Return the (x, y) coordinate for the center point of the cell that contains the specified text.  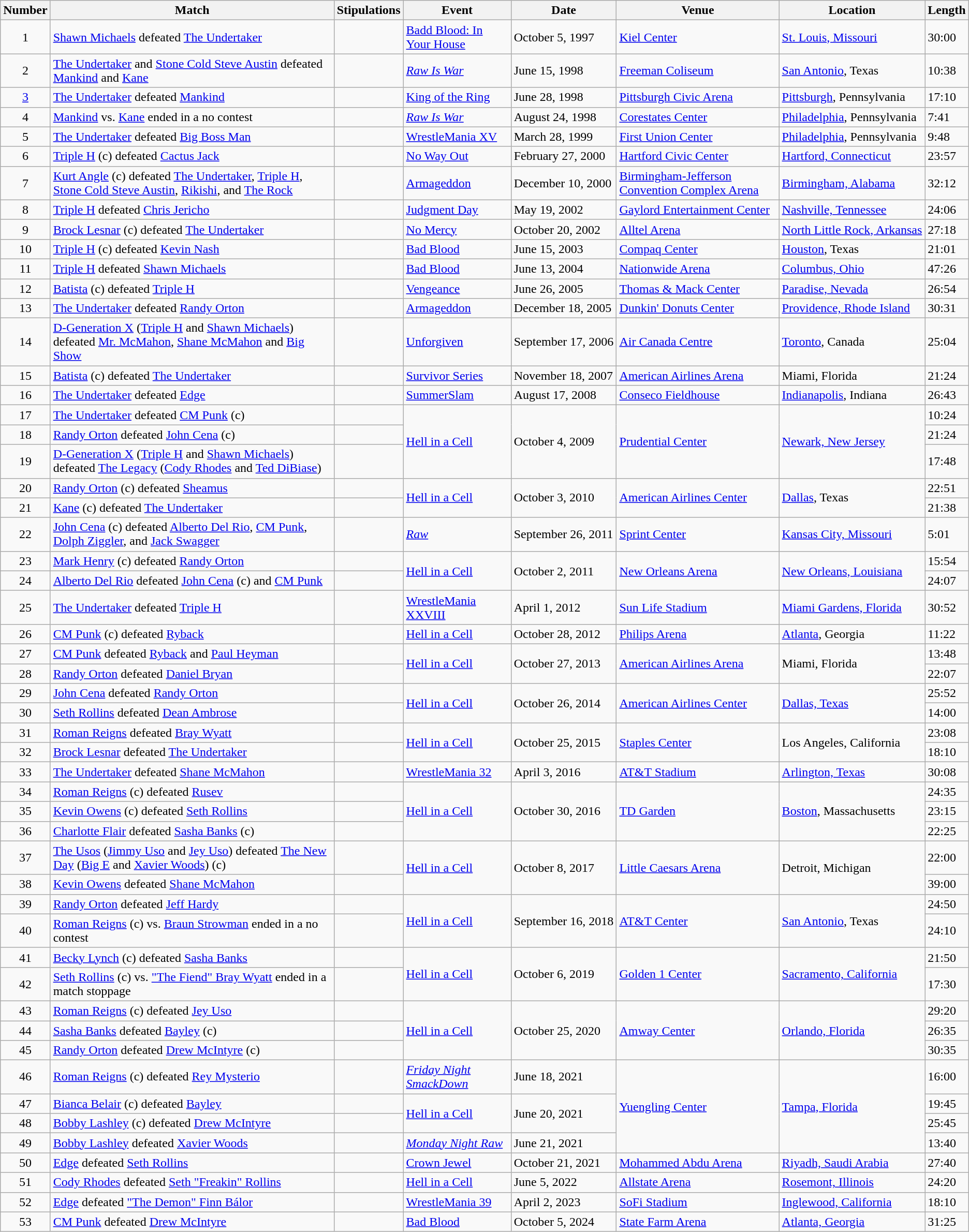
53 (25, 1222)
24:07 (947, 581)
15:54 (947, 561)
42 (25, 984)
Thomas & Mack Center (698, 288)
Seth Rollins (c) vs. "The Fiend" Bray Wyatt ended in a match stoppage (192, 984)
12 (25, 288)
TD Garden (698, 811)
June 15, 2003 (564, 249)
Roman Reigns (c) vs. Braun Strowman ended in a no contest (192, 930)
Roman Reigns (c) defeated Rey Mysterio (192, 1077)
February 27, 2000 (564, 156)
New Orleans, Louisiana (852, 571)
9 (25, 229)
23:57 (947, 156)
51 (25, 1182)
CM Punk defeated Ryback and Paul Heyman (192, 654)
October 30, 2016 (564, 811)
49 (25, 1143)
13:40 (947, 1143)
31:25 (947, 1222)
June 18, 2021 (564, 1077)
Inglewood, California (852, 1202)
Monday Night Raw (457, 1143)
Randy Orton defeated Jeff Hardy (192, 904)
State Farm Arena (698, 1222)
Boston, Massachusetts (852, 811)
22:00 (947, 858)
31 (25, 733)
Kane (c) defeated The Undertaker (192, 508)
No Way Out (457, 156)
October 26, 2014 (564, 703)
19:45 (947, 1104)
April 2, 2023 (564, 1202)
29:20 (947, 1011)
Riyadh, Saudi Arabia (852, 1163)
Kansas City, Missouri (852, 534)
Indianapolis, Indiana (852, 395)
Randy Orton defeated John Cena (c) (192, 435)
Randy Orton defeated Daniel Bryan (192, 673)
Detroit, Michigan (852, 867)
Little Caesars Arena (698, 867)
32 (25, 752)
23:08 (947, 733)
June 13, 2004 (564, 269)
Hartford, Connecticut (852, 156)
Length (947, 10)
The Undertaker defeated Shane McMahon (192, 772)
WrestleMania XXVIII (457, 607)
The Undertaker defeated Mankind (192, 97)
Sacramento, California (852, 974)
D-Generation X (Triple H and Shawn Michaels) defeated The Legacy (Cody Rhodes and Ted DiBiase) (192, 462)
23:15 (947, 811)
Crown Jewel (457, 1163)
Golden 1 Center (698, 974)
Triple H (c) defeated Cactus Jack (192, 156)
No Mercy (457, 229)
Prudential Center (698, 442)
Nashville, Tennessee (852, 210)
June 15, 1998 (564, 70)
Hartford Civic Center (698, 156)
October 5, 1997 (564, 37)
Amway Center (698, 1030)
Badd Blood: In Your House (457, 37)
24:06 (947, 210)
October 21, 2021 (564, 1163)
WrestleMania XV (457, 137)
Conseco Fieldhouse (698, 395)
Triple H defeated Chris Jericho (192, 210)
16:00 (947, 1077)
5 (25, 137)
August 24, 1998 (564, 117)
25:52 (947, 693)
Randy Orton defeated Drew McIntyre (c) (192, 1050)
Mark Henry (c) defeated Randy Orton (192, 561)
10:24 (947, 415)
Houston, Texas (852, 249)
October 25, 2020 (564, 1030)
Vengeance (457, 288)
Corestates Center (698, 117)
22:07 (947, 673)
45 (25, 1050)
13 (25, 308)
Columbus, Ohio (852, 269)
October 20, 2002 (564, 229)
Philips Arena (698, 634)
Arlington, Texas (852, 772)
Los Angeles, California (852, 743)
10 (25, 249)
Air Canada Centre (698, 342)
Triple H defeated Shawn Michaels (192, 269)
Sprint Center (698, 534)
3 (25, 97)
June 5, 2022 (564, 1182)
Batista (c) defeated The Undertaker (192, 376)
October 4, 2009 (564, 442)
Bobby Lashley (c) defeated Drew McIntyre (192, 1123)
Kevin Owens (c) defeated Seth Rollins (192, 811)
Triple H (c) defeated Kevin Nash (192, 249)
Dunkin' Donuts Center (698, 308)
WrestleMania 32 (457, 772)
Edge defeated Seth Rollins (192, 1163)
10:38 (947, 70)
AT&T Stadium (698, 772)
Judgment Day (457, 210)
24:35 (947, 792)
6 (25, 156)
48 (25, 1123)
Birmingham-Jefferson Convention Complex Arena (698, 183)
Sun Life Stadium (698, 607)
8 (25, 210)
Edge defeated "The Demon" Finn Bálor (192, 1202)
SoFi Stadium (698, 1202)
Roman Reigns (c) defeated Rusev (192, 792)
October 28, 2012 (564, 634)
7 (25, 183)
October 27, 2013 (564, 663)
22:51 (947, 488)
25:04 (947, 342)
24:20 (947, 1182)
41 (25, 957)
Alltel Arena (698, 229)
Newark, New Jersey (852, 442)
Stipulations (369, 10)
30:00 (947, 37)
Compaq Center (698, 249)
Bobby Lashley defeated Xavier Woods (192, 1143)
26:54 (947, 288)
28 (25, 673)
John Cena defeated Randy Orton (192, 693)
Location (852, 10)
Shawn Michaels defeated The Undertaker (192, 37)
Randy Orton (c) defeated Sheamus (192, 488)
Mankind vs. Kane ended in a no contest (192, 117)
Becky Lynch (c) defeated Sasha Banks (192, 957)
Batista (c) defeated Triple H (192, 288)
First Union Center (698, 137)
The Undertaker defeated Randy Orton (192, 308)
14:00 (947, 713)
King of the Ring (457, 97)
The Undertaker defeated Edge (192, 395)
May 19, 2002 (564, 210)
Gaylord Entertainment Center (698, 210)
24:50 (947, 904)
17:48 (947, 462)
25:45 (947, 1123)
WrestleMania 39 (457, 1202)
15 (25, 376)
April 3, 2016 (564, 772)
38 (25, 884)
June 26, 2005 (564, 288)
26:43 (947, 395)
39 (25, 904)
St. Louis, Missouri (852, 37)
14 (25, 342)
40 (25, 930)
Paradise, Nevada (852, 288)
Friday Night SmackDown (457, 1077)
Brock Lesnar (c) defeated The Undertaker (192, 229)
27:18 (947, 229)
19 (25, 462)
Charlotte Flair defeated Sasha Banks (c) (192, 831)
Kiel Center (698, 37)
Yuengling Center (698, 1106)
34 (25, 792)
SummerSlam (457, 395)
Raw (457, 534)
30:31 (947, 308)
Rosemont, Illinois (852, 1182)
Freeman Coliseum (698, 70)
47 (25, 1104)
August 17, 2008 (564, 395)
43 (25, 1011)
Roman Reigns defeated Bray Wyatt (192, 733)
7:41 (947, 117)
Bianca Belair (c) defeated Bayley (192, 1104)
Kevin Owens defeated Shane McMahon (192, 884)
4 (25, 117)
Match (192, 10)
52 (25, 1202)
Date (564, 10)
North Little Rock, Arkansas (852, 229)
Sasha Banks defeated Bayley (c) (192, 1030)
September 16, 2018 (564, 921)
16 (25, 395)
27 (25, 654)
Seth Rollins defeated Dean Ambrose (192, 713)
9:48 (947, 137)
December 18, 2005 (564, 308)
The Undertaker and Stone Cold Steve Austin defeated Mankind and Kane (192, 70)
29 (25, 693)
The Undertaker defeated CM Punk (c) (192, 415)
Orlando, Florida (852, 1030)
Birmingham, Alabama (852, 183)
September 17, 2006 (564, 342)
October 25, 2015 (564, 743)
24:10 (947, 930)
Survivor Series (457, 376)
New Orleans Arena (698, 571)
44 (25, 1030)
27:40 (947, 1163)
October 2, 2011 (564, 571)
37 (25, 858)
39:00 (947, 884)
Nationwide Arena (698, 269)
26:35 (947, 1030)
Allstate Arena (698, 1182)
30:52 (947, 607)
22:25 (947, 831)
Providence, Rhode Island (852, 308)
June 20, 2021 (564, 1114)
17:10 (947, 97)
21:38 (947, 508)
June 21, 2021 (564, 1143)
23 (25, 561)
20 (25, 488)
Toronto, Canada (852, 342)
26 (25, 634)
October 3, 2010 (564, 498)
30 (25, 713)
CM Punk (c) defeated Ryback (192, 634)
Unforgiven (457, 342)
October 8, 2017 (564, 867)
2 (25, 70)
17:30 (947, 984)
21:01 (947, 249)
June 28, 1998 (564, 97)
32:12 (947, 183)
Kurt Angle (c) defeated The Undertaker, Triple H, Stone Cold Steve Austin, Rikishi, and The Rock (192, 183)
47:26 (947, 269)
Brock Lesnar defeated The Undertaker (192, 752)
30:35 (947, 1050)
AT&T Center (698, 921)
50 (25, 1163)
33 (25, 772)
September 26, 2011 (564, 534)
1 (25, 37)
Mohammed Abdu Arena (698, 1163)
D-Generation X (Triple H and Shawn Michaels) defeated Mr. McMahon, Shane McMahon and Big Show (192, 342)
Cody Rhodes defeated Seth "Freakin" Rollins (192, 1182)
Pittsburgh, Pennsylvania (852, 97)
21:50 (947, 957)
December 10, 2000 (564, 183)
Venue (698, 10)
October 5, 2024 (564, 1222)
11:22 (947, 634)
November 18, 2007 (564, 376)
46 (25, 1077)
5:01 (947, 534)
The Undertaker defeated Big Boss Man (192, 137)
35 (25, 811)
Miami Gardens, Florida (852, 607)
Tampa, Florida (852, 1106)
17 (25, 415)
21 (25, 508)
Alberto Del Rio defeated John Cena (c) and CM Punk (192, 581)
30:08 (947, 772)
The Undertaker defeated Triple H (192, 607)
April 1, 2012 (564, 607)
36 (25, 831)
13:48 (947, 654)
March 28, 1999 (564, 137)
Roman Reigns (c) defeated Jey Uso (192, 1011)
18 (25, 435)
Event (457, 10)
Number (25, 10)
The Usos (Jimmy Uso and Jey Uso) defeated The New Day (Big E and Xavier Woods) (c) (192, 858)
October 6, 2019 (564, 974)
John Cena (c) defeated Alberto Del Rio, CM Punk, Dolph Ziggler, and Jack Swagger (192, 534)
Staples Center (698, 743)
Pittsburgh Civic Arena (698, 97)
25 (25, 607)
CM Punk defeated Drew McIntyre (192, 1222)
24 (25, 581)
11 (25, 269)
22 (25, 534)
